Scan for the cell matching the given text and deliver its [X, Y] coordinate at center. 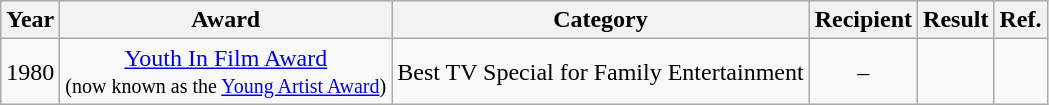
Result [956, 20]
– [863, 72]
Award [226, 20]
Recipient [863, 20]
Category [600, 20]
1980 [30, 72]
Youth In Film Award(now known as the Young Artist Award) [226, 72]
Year [30, 20]
Best TV Special for Family Entertainment [600, 72]
Ref. [1020, 20]
